Provide the [x, y] coordinate of the cell's center where the given text is located.  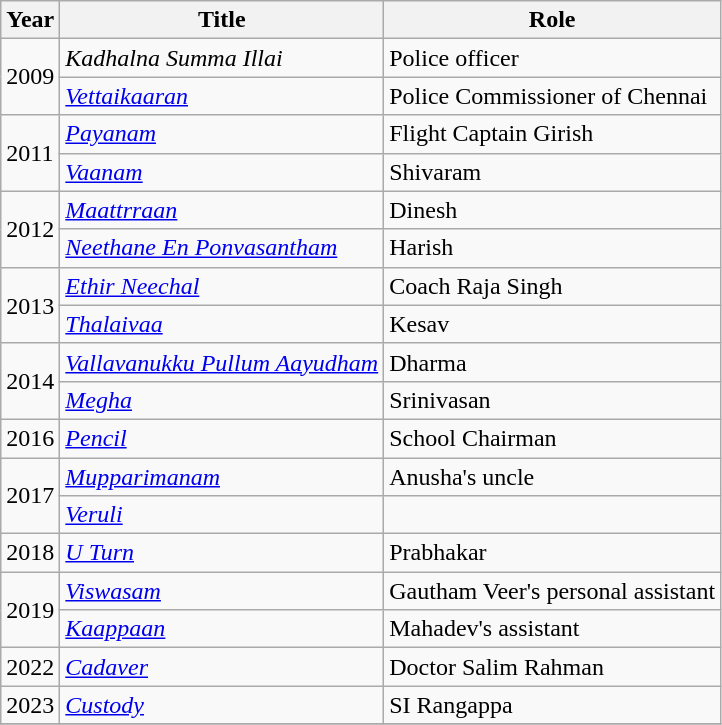
Pencil [222, 438]
Megha [222, 400]
2009 [30, 77]
2013 [30, 305]
Role [552, 20]
Kadhalna Summa Illai [222, 58]
2011 [30, 153]
Harish [552, 248]
Mahadev's assistant [552, 629]
Srinivasan [552, 400]
Thalaivaa [222, 324]
Viswasam [222, 591]
Gautham Veer's personal assistant [552, 591]
U Turn [222, 553]
Title [222, 20]
2019 [30, 610]
Ethir Neechal [222, 286]
Year [30, 20]
Neethane En Ponvasantham [222, 248]
Dinesh [552, 210]
Police Commissioner of Chennai [552, 96]
Cadaver [222, 667]
Dharma [552, 362]
2012 [30, 229]
2016 [30, 438]
Maattrraan [222, 210]
Kesav [552, 324]
School Chairman [552, 438]
SI Rangappa [552, 705]
Coach Raja Singh [552, 286]
2017 [30, 496]
2014 [30, 381]
Flight Captain Girish [552, 134]
Veruli [222, 515]
Anusha's uncle [552, 477]
Custody [222, 705]
Vaanam [222, 172]
Mupparimanam [222, 477]
2023 [30, 705]
Doctor Salim Rahman [552, 667]
Police officer [552, 58]
Prabhakar [552, 553]
Payanam [222, 134]
Shivaram [552, 172]
Vettaikaaran [222, 96]
Kaappaan [222, 629]
Vallavanukku Pullum Aayudham [222, 362]
2018 [30, 553]
2022 [30, 667]
